Capture the cell that displays the provided text and extract its [x, y] central coordinate. 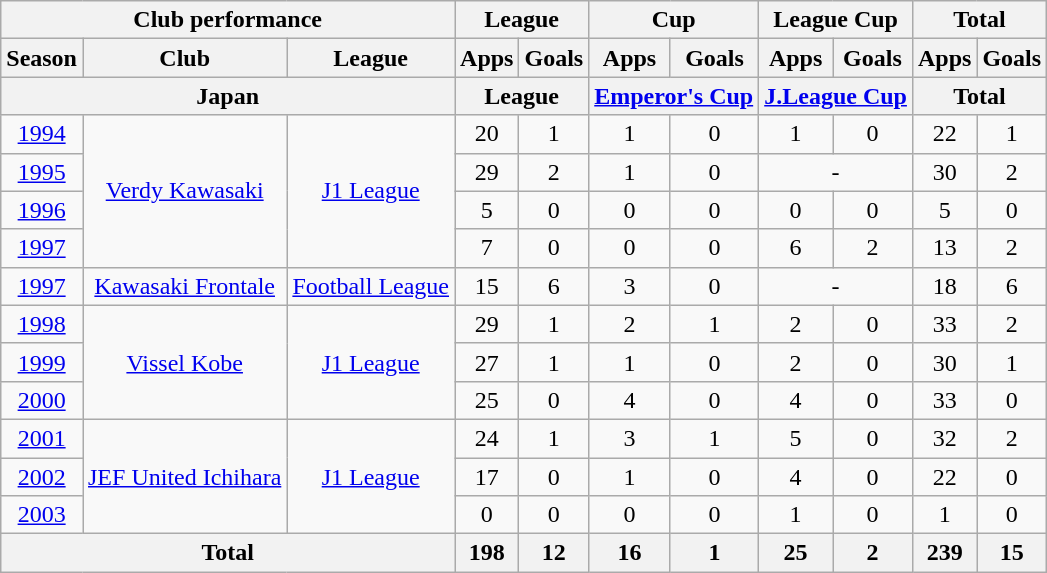
1999 [42, 362]
24 [487, 438]
Vissel Kobe [184, 362]
7 [487, 248]
Club [184, 58]
239 [944, 553]
Football League [371, 286]
Kawasaki Frontale [184, 286]
2002 [42, 477]
13 [944, 248]
1994 [42, 134]
JEF United Ichihara [184, 476]
12 [554, 553]
League Cup [836, 20]
1995 [42, 172]
17 [487, 477]
18 [944, 286]
Emperor's Cup [674, 96]
2000 [42, 400]
1996 [42, 210]
2003 [42, 515]
16 [630, 553]
Cup [674, 20]
27 [487, 362]
Verdy Kawasaki [184, 191]
Japan [228, 96]
2001 [42, 438]
Season [42, 58]
198 [487, 553]
Club performance [228, 20]
20 [487, 134]
1998 [42, 324]
32 [944, 438]
J.League Cup [836, 96]
